For the text-containing cell, return its midpoint in [X, Y] coordinate format. 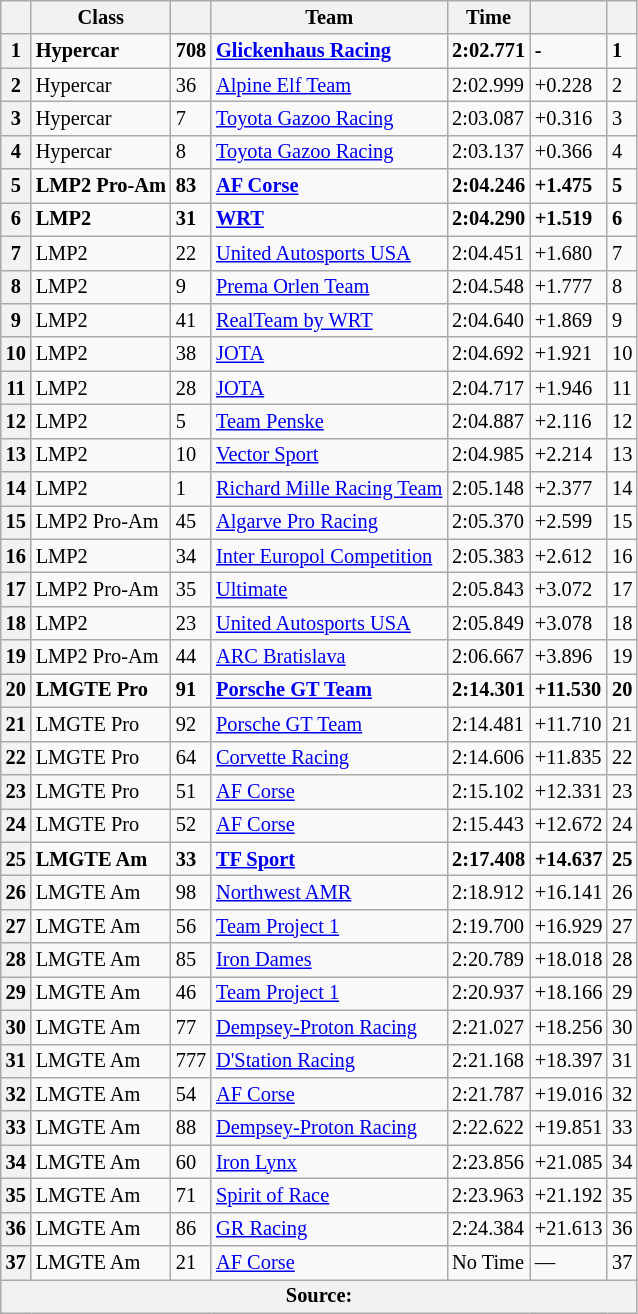
2:03.087 [488, 118]
98 [191, 892]
+11.530 [568, 690]
+12.672 [568, 825]
2:17.408 [488, 859]
Iron Dames [329, 960]
+18.397 [568, 1061]
52 [191, 825]
2:24.384 [488, 1229]
No Time [488, 1263]
2:21.168 [488, 1061]
GR Racing [329, 1229]
2:03.137 [488, 152]
777 [191, 1061]
2:04.692 [488, 354]
+0.228 [568, 85]
85 [191, 960]
+14.637 [568, 859]
56 [191, 926]
+1.519 [568, 219]
+3.078 [568, 623]
2:21.787 [488, 1094]
+3.072 [568, 589]
2:21.027 [488, 1027]
+2.377 [568, 489]
Iron Lynx [329, 1162]
Inter Europol Competition [329, 556]
2:05.148 [488, 489]
+1.475 [568, 186]
60 [191, 1162]
708 [191, 51]
2:05.849 [488, 623]
2:23.963 [488, 1195]
Ultimate [329, 589]
2:14.301 [488, 690]
+18.018 [568, 960]
Class [101, 17]
92 [191, 724]
2:04.887 [488, 421]
2:04.246 [488, 186]
2:04.717 [488, 388]
Richard Mille Racing Team [329, 489]
+11.710 [568, 724]
Algarve Pro Racing [329, 522]
2:14.606 [488, 758]
51 [191, 791]
44 [191, 657]
Source: [320, 1296]
2:05.843 [488, 589]
2:04.548 [488, 287]
+1.921 [568, 354]
2:20.789 [488, 960]
+0.316 [568, 118]
Prema Orlen Team [329, 287]
91 [191, 690]
2:05.370 [488, 522]
+11.835 [568, 758]
64 [191, 758]
2:04.451 [488, 253]
2:05.383 [488, 556]
46 [191, 993]
2:15.443 [488, 825]
2:02.999 [488, 85]
2:06.667 [488, 657]
Corvette Racing [329, 758]
+1.869 [568, 320]
86 [191, 1229]
+1.777 [568, 287]
D'Station Racing [329, 1061]
+21.613 [568, 1229]
77 [191, 1027]
ARC Bratislava [329, 657]
+16.141 [568, 892]
2:04.290 [488, 219]
2:14.481 [488, 724]
Vector Sport [329, 455]
2:04.985 [488, 455]
+1.680 [568, 253]
+18.166 [568, 993]
38 [191, 354]
+3.896 [568, 657]
2:04.640 [488, 320]
+1.946 [568, 388]
+16.929 [568, 926]
RealTeam by WRT [329, 320]
+0.366 [568, 152]
Alpine Elf Team [329, 85]
+21.085 [568, 1162]
88 [191, 1128]
2:19.700 [488, 926]
2:18.912 [488, 892]
+2.116 [568, 421]
WRT [329, 219]
— [568, 1263]
+2.612 [568, 556]
Northwest AMR [329, 892]
Team [329, 17]
83 [191, 186]
Time [488, 17]
+21.192 [568, 1195]
45 [191, 522]
2:23.856 [488, 1162]
+12.331 [568, 791]
2:22.622 [488, 1128]
Glickenhaus Racing [329, 51]
+18.256 [568, 1027]
2:20.937 [488, 993]
- [568, 51]
2:15.102 [488, 791]
+19.016 [568, 1094]
41 [191, 320]
Spirit of Race [329, 1195]
Team Penske [329, 421]
71 [191, 1195]
+2.214 [568, 455]
TF Sport [329, 859]
+19.851 [568, 1128]
2:02.771 [488, 51]
54 [191, 1094]
+2.599 [568, 522]
